Detect which cell encompasses the target text, then output its (X, Y) center coordinate. 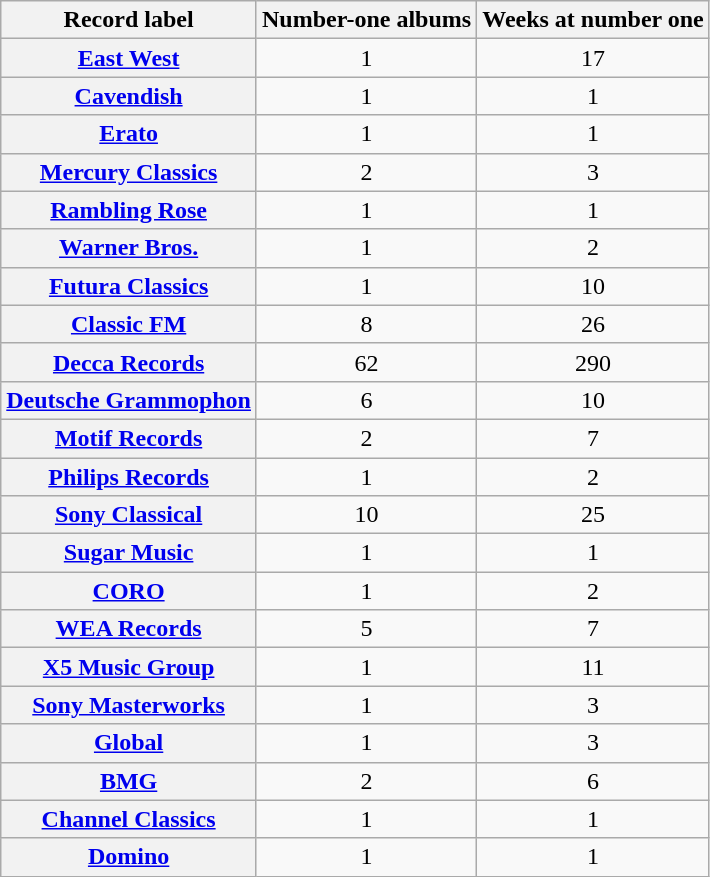
Sony Masterworks (129, 705)
Futura Classics (129, 286)
X5 Music Group (129, 667)
Rambling Rose (129, 210)
WEA Records (129, 629)
Sugar Music (129, 553)
Cavendish (129, 96)
Mercury Classics (129, 172)
Weeks at number one (594, 20)
Warner Bros. (129, 248)
26 (594, 324)
290 (594, 362)
BMG (129, 781)
Sony Classical (129, 515)
8 (366, 324)
Deutsche Grammophon (129, 400)
25 (594, 515)
East West (129, 58)
Motif Records (129, 438)
17 (594, 58)
Erato (129, 134)
Classic FM (129, 324)
Channel Classics (129, 819)
Domino (129, 857)
62 (366, 362)
Number-one albums (366, 20)
Philips Records (129, 477)
11 (594, 667)
Record label (129, 20)
5 (366, 629)
Decca Records (129, 362)
Global (129, 743)
CORO (129, 591)
